Provide the (x, y) coordinate of the cell's center where the given text is located.  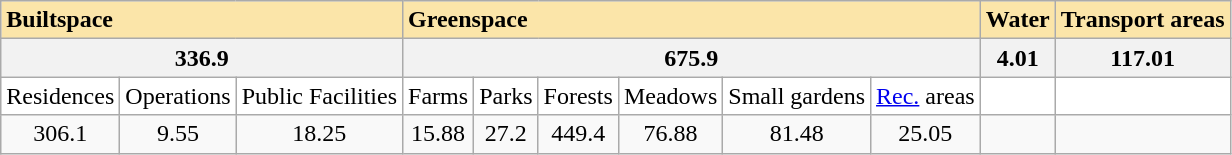
Parks (506, 96)
81.48 (797, 134)
Transport areas (1142, 20)
76.88 (670, 134)
Water (1018, 20)
Small gardens (797, 96)
117.01 (1142, 58)
18.25 (319, 134)
15.88 (438, 134)
Builtspace (202, 20)
Operations (178, 96)
25.05 (926, 134)
9.55 (178, 134)
27.2 (506, 134)
336.9 (202, 58)
Public Facilities (319, 96)
Residences (60, 96)
Greenspace (692, 20)
Forests (578, 96)
Farms (438, 96)
Rec. areas (926, 96)
449.4 (578, 134)
675.9 (692, 58)
306.1 (60, 134)
4.01 (1018, 58)
Meadows (670, 96)
